Locate the cell with the specified text and output its [x, y] center coordinate. 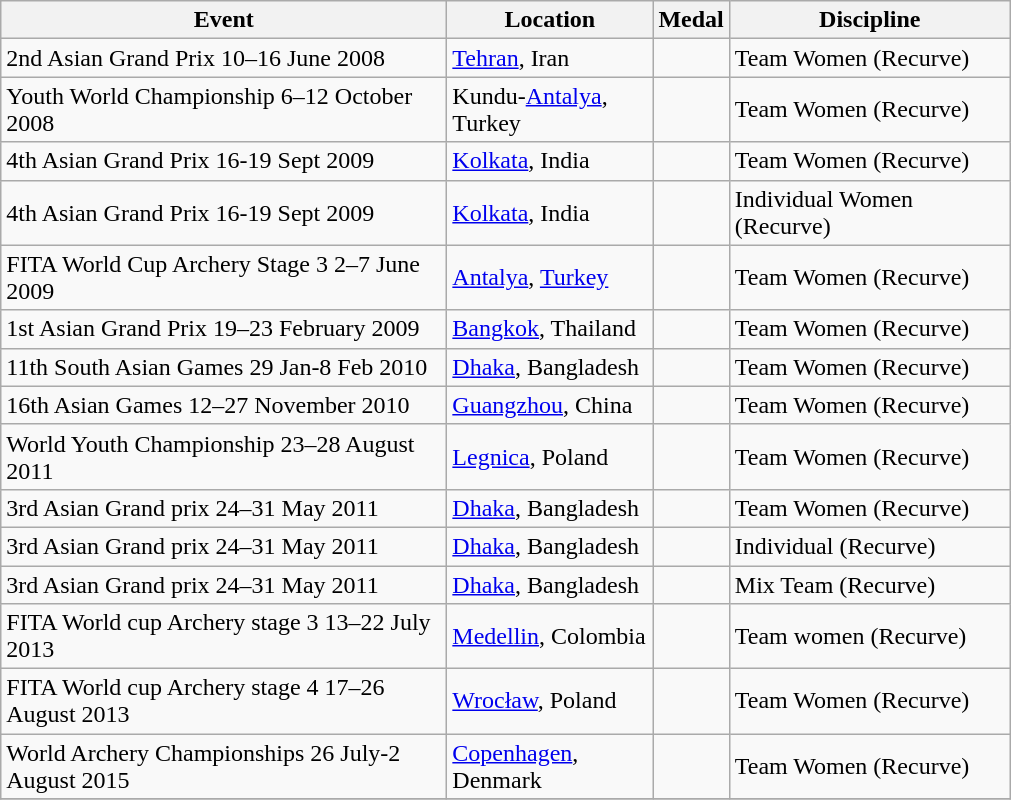
1st Asian Grand Prix 19–23 February 2009 [224, 329]
FITA World cup Archery stage 3 13–22 July 2013 [224, 636]
Copenhagen, Denmark [550, 766]
Wrocław, Poland [550, 702]
11th South Asian Games 29 Jan-8 Feb 2010 [224, 367]
World Youth Championship 23–28 August 2011 [224, 456]
Team women (Recurve) [870, 636]
Legnica, Poland [550, 456]
Kundu-Antalya, Turkey [550, 110]
Discipline [870, 20]
Event [224, 20]
Medal [691, 20]
Individual Women (Recurve) [870, 212]
Medellin, Colombia [550, 636]
Individual (Recurve) [870, 546]
FITA World cup Archery stage 4 17–26 August 2013 [224, 702]
Location [550, 20]
Tehran, Iran [550, 58]
Bangkok, Thailand [550, 329]
Mix Team (Recurve) [870, 585]
World Archery Championships 26 July-2 August 2015 [224, 766]
16th Asian Games 12–27 November 2010 [224, 405]
Antalya, Turkey [550, 278]
FITA World Cup Archery Stage 3 2–7 June 2009 [224, 278]
Guangzhou, China [550, 405]
Youth World Championship 6–12 October 2008 [224, 110]
2nd Asian Grand Prix 10–16 June 2008 [224, 58]
